Pinpoint the cell where the given text exists, returning its (x, y) midpoint coordinate. 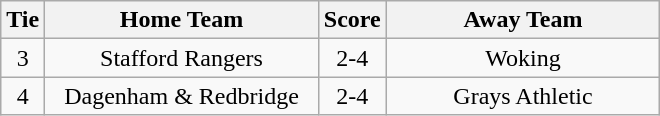
3 (23, 58)
Home Team (182, 20)
Score (352, 20)
Stafford Rangers (182, 58)
Away Team (523, 20)
Dagenham & Redbridge (182, 96)
Grays Athletic (523, 96)
4 (23, 96)
Woking (523, 58)
Tie (23, 20)
